Identify which cell holds the provided text, then report its [x, y] central coordinate. 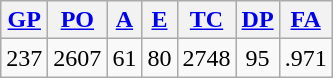
2607 [78, 58]
95 [258, 58]
80 [160, 58]
.971 [306, 58]
61 [124, 58]
FA [306, 20]
DP [258, 20]
E [160, 20]
2748 [206, 58]
GP [24, 20]
PO [78, 20]
A [124, 20]
237 [24, 58]
TC [206, 20]
